Locate the cell with the specified text and output its (x, y) center coordinate. 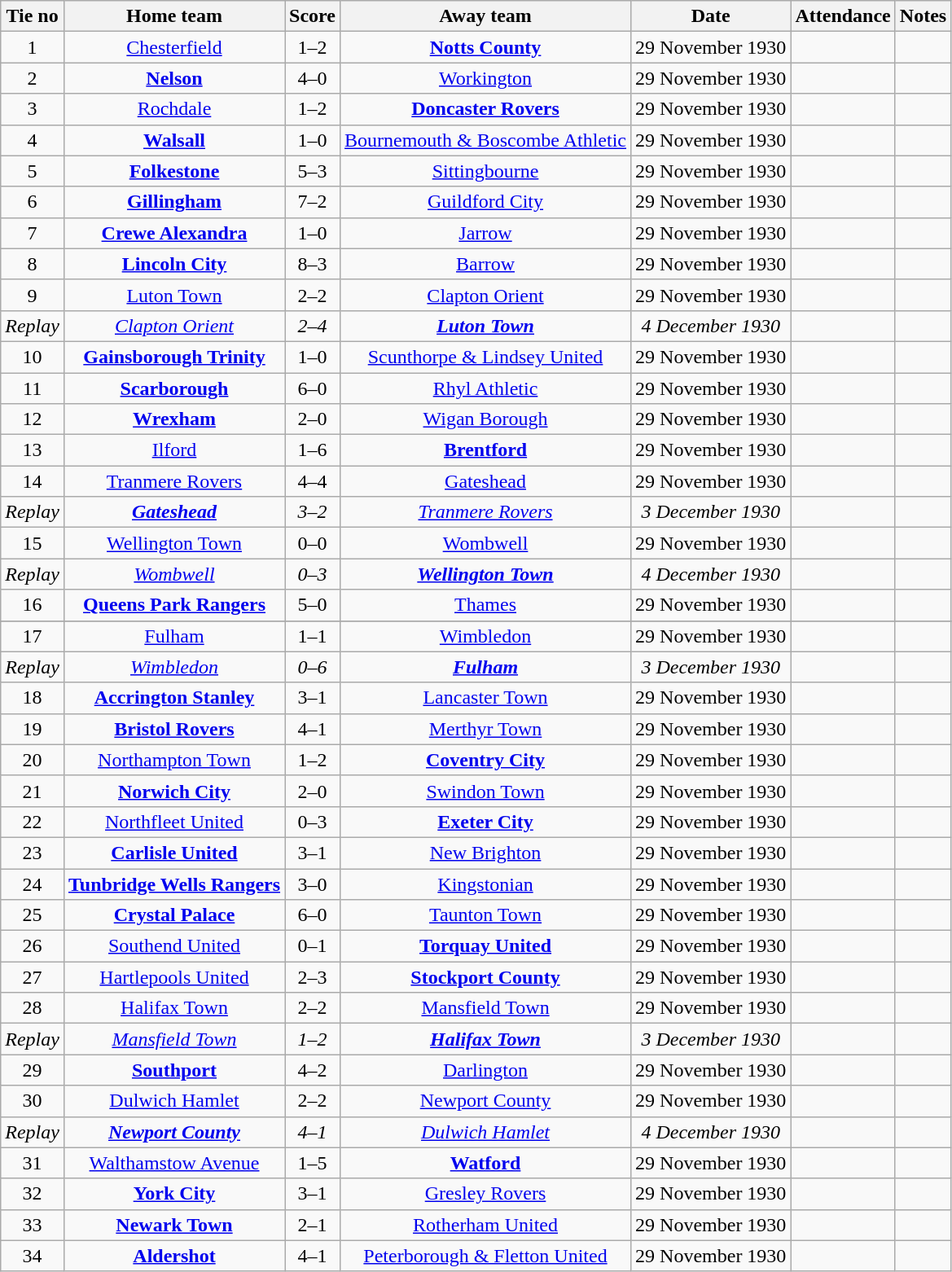
29 (33, 1070)
Home team (174, 16)
Merthyr Town (485, 729)
8–3 (313, 264)
Crystal Palace (174, 915)
11 (33, 388)
Gillingham (174, 202)
3–2 (313, 512)
Barrow (485, 264)
21 (33, 791)
1 (33, 47)
27 (33, 977)
Southport (174, 1070)
Queens Park Rangers (174, 605)
Aldershot (174, 1256)
24 (33, 884)
Gainsborough Trinity (174, 357)
9 (33, 295)
8 (33, 264)
Attendance (843, 16)
Workington (485, 78)
0–6 (313, 667)
4–0 (313, 78)
34 (33, 1256)
22 (33, 822)
Tie no (33, 16)
6 (33, 202)
Wigan Borough (485, 419)
Coventry City (485, 760)
19 (33, 729)
2 (33, 78)
Ilford (174, 450)
Folkestone (174, 171)
Jarrow (485, 233)
Scarborough (174, 388)
4–2 (313, 1070)
Rochdale (174, 109)
10 (33, 357)
4–4 (313, 481)
Rotherham United (485, 1225)
Stockport County (485, 977)
20 (33, 760)
3–0 (313, 884)
Nelson (174, 78)
Hartlepools United (174, 977)
28 (33, 1008)
1–5 (313, 1163)
2–3 (313, 977)
5–3 (313, 171)
15 (33, 543)
18 (33, 698)
Gresley Rovers (485, 1194)
26 (33, 946)
Darlington (485, 1070)
Guildford City (485, 202)
2–1 (313, 1225)
12 (33, 419)
Bristol Rovers (174, 729)
23 (33, 853)
31 (33, 1163)
Torquay United (485, 946)
Tunbridge Wells Rangers (174, 884)
Thames (485, 605)
Peterborough & Fletton United (485, 1256)
Away team (485, 16)
3 (33, 109)
New Brighton (485, 853)
17 (33, 636)
Watford (485, 1163)
0–0 (313, 543)
4 (33, 140)
Kingstonian (485, 884)
Southend United (174, 946)
Chesterfield (174, 47)
33 (33, 1225)
York City (174, 1194)
Bournemouth & Boscombe Athletic (485, 140)
13 (33, 450)
Brentford (485, 450)
Notts County (485, 47)
1–6 (313, 450)
Accrington Stanley (174, 698)
Norwich City (174, 791)
Exeter City (485, 822)
Notes (923, 16)
1–1 (313, 636)
7 (33, 233)
Doncaster Rovers (485, 109)
2–4 (313, 326)
Lancaster Town (485, 698)
0–1 (313, 946)
32 (33, 1194)
Walsall (174, 140)
Swindon Town (485, 791)
Date (711, 16)
16 (33, 605)
30 (33, 1101)
Lincoln City (174, 264)
Rhyl Athletic (485, 388)
Walthamstow Avenue (174, 1163)
25 (33, 915)
Score (313, 16)
Northampton Town (174, 760)
Sittingbourne (485, 171)
5–0 (313, 605)
Northfleet United (174, 822)
Newark Town (174, 1225)
7–2 (313, 202)
14 (33, 481)
Wrexham (174, 419)
Scunthorpe & Lindsey United (485, 357)
Crewe Alexandra (174, 233)
Carlisle United (174, 853)
5 (33, 171)
Taunton Town (485, 915)
